Locate the cell with the specified text and output its [x, y] center coordinate. 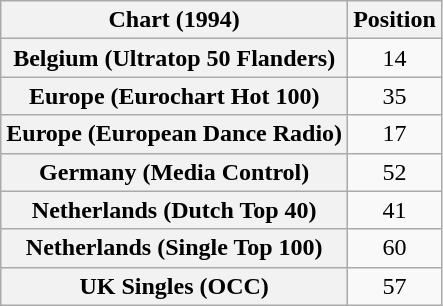
UK Singles (OCC) [174, 286]
57 [395, 286]
35 [395, 96]
Netherlands (Single Top 100) [174, 248]
41 [395, 210]
Netherlands (Dutch Top 40) [174, 210]
Germany (Media Control) [174, 172]
Europe (Eurochart Hot 100) [174, 96]
14 [395, 58]
Chart (1994) [174, 20]
Europe (European Dance Radio) [174, 134]
17 [395, 134]
60 [395, 248]
Belgium (Ultratop 50 Flanders) [174, 58]
Position [395, 20]
52 [395, 172]
